Search for the cell housing the specified text and yield its (x, y) center coordinate. 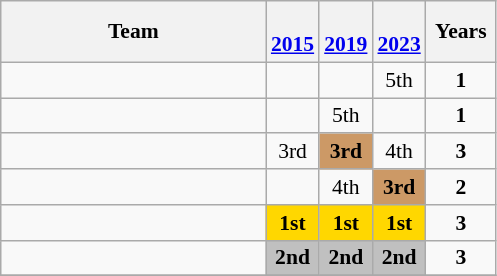
Team (134, 32)
2019 (346, 32)
Years (461, 32)
2023 (398, 32)
2015 (292, 32)
2 (461, 187)
